Detect which cell encompasses the target text, then output its [X, Y] center coordinate. 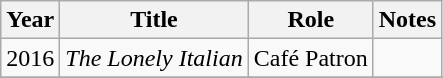
Role [310, 20]
Title [154, 20]
2016 [30, 58]
Café Patron [310, 58]
Year [30, 20]
The Lonely Italian [154, 58]
Notes [407, 20]
